Pinpoint the cell where the given text exists, returning its (x, y) midpoint coordinate. 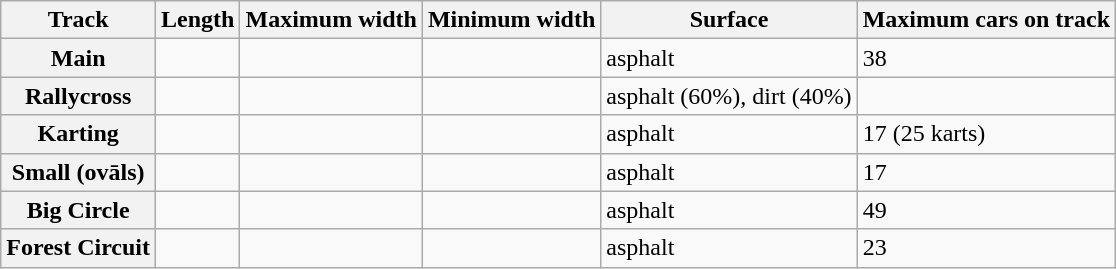
Forest Circuit (78, 248)
Karting (78, 134)
Track (78, 20)
Maximum cars on track (986, 20)
Length (198, 20)
Main (78, 58)
Surface (729, 20)
asphalt (60%), dirt (40%) (729, 96)
Minimum width (511, 20)
Maximum width (331, 20)
17 (986, 172)
Big Circle (78, 210)
Small (ovāls) (78, 172)
Rallycross (78, 96)
38 (986, 58)
17 (25 karts) (986, 134)
23 (986, 248)
49 (986, 210)
